For the text-containing cell, return its midpoint in (x, y) coordinate format. 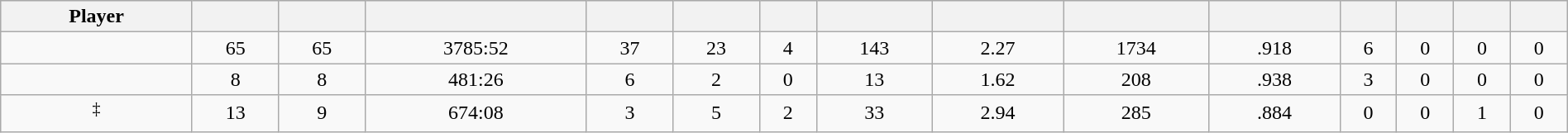
674:08 (476, 114)
3785:52 (476, 48)
‡ (97, 114)
4 (787, 48)
208 (1136, 79)
1.62 (997, 79)
2.94 (997, 114)
Player (97, 17)
.884 (1274, 114)
143 (874, 48)
2.27 (997, 48)
33 (874, 114)
1 (1482, 114)
1734 (1136, 48)
481:26 (476, 79)
9 (323, 114)
37 (630, 48)
5 (716, 114)
.938 (1274, 79)
23 (716, 48)
.918 (1274, 48)
285 (1136, 114)
